Detect which cell encompasses the target text, then output its [x, y] center coordinate. 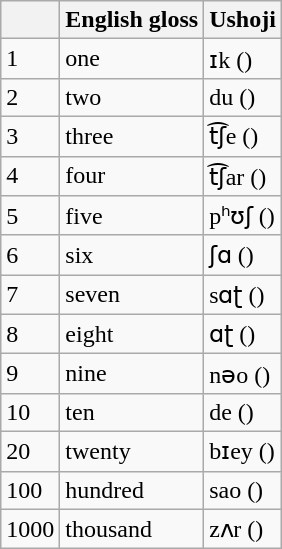
one [132, 59]
nine [132, 374]
8 [30, 334]
seven [132, 295]
9 [30, 374]
sao () [243, 490]
twenty [132, 451]
ten [132, 412]
three [132, 136]
ɑʈ () [243, 334]
ɪk () [243, 59]
bɪey () [243, 451]
de () [243, 412]
du () [243, 97]
1000 [30, 529]
two [132, 97]
Ushoji [243, 20]
2 [30, 97]
5 [30, 216]
pʰʊʃ () [243, 216]
3 [30, 136]
7 [30, 295]
20 [30, 451]
English gloss [132, 20]
four [132, 176]
hundred [132, 490]
t͡ʃe () [243, 136]
100 [30, 490]
five [132, 216]
6 [30, 255]
t͡ʃar () [243, 176]
eight [132, 334]
sɑʈ () [243, 295]
ʃɑ () [243, 255]
six [132, 255]
1 [30, 59]
zʌr () [243, 529]
10 [30, 412]
thousand [132, 529]
nəo () [243, 374]
4 [30, 176]
